For the text-containing cell, return its midpoint in [x, y] coordinate format. 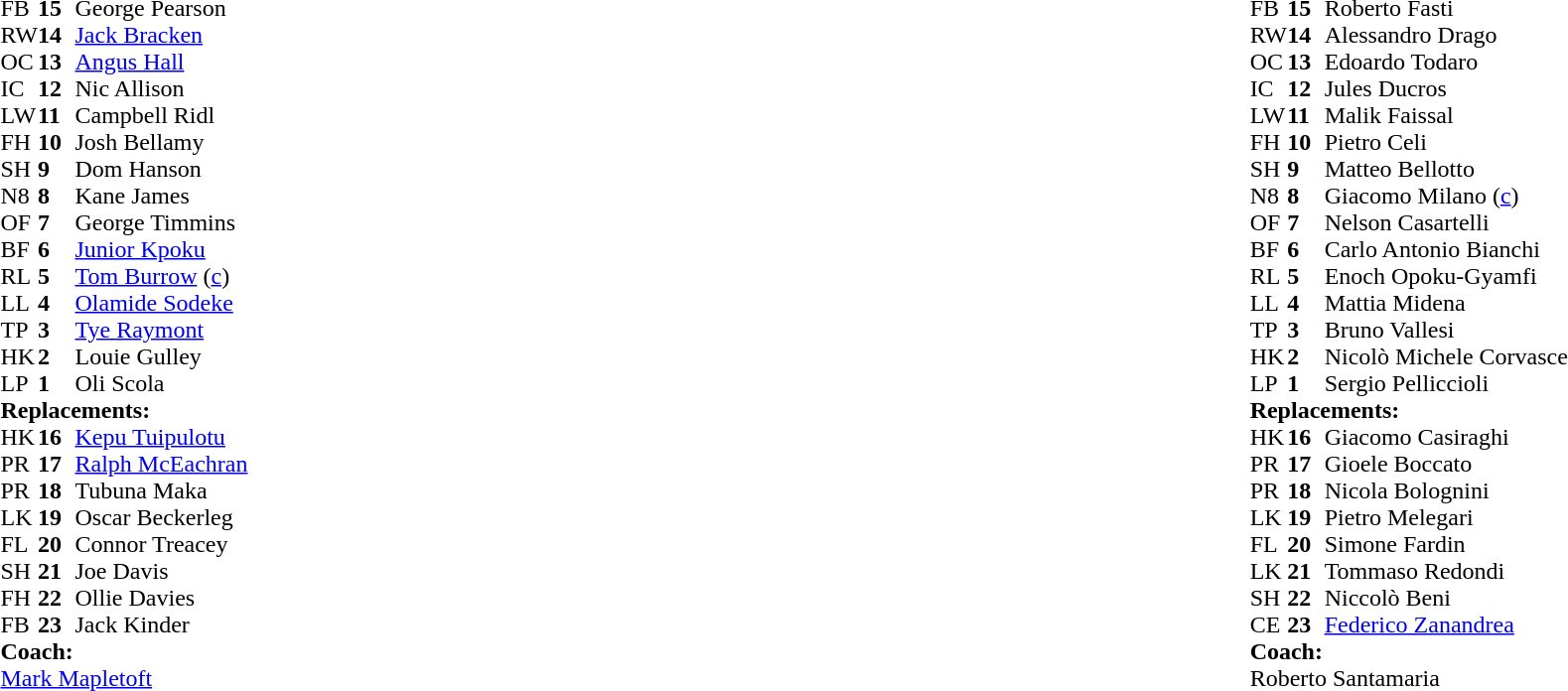
Enoch Opoku-Gyamfi [1446, 276]
Federico Zanandrea [1446, 625]
Jules Ducros [1446, 89]
Nicolò Michele Corvasce [1446, 357]
Tye Raymont [162, 330]
Giacomo Casiraghi [1446, 437]
Oscar Beckerleg [162, 518]
Mattia Midena [1446, 304]
Edoardo Todaro [1446, 62]
Simone Fardin [1446, 544]
Gioele Boccato [1446, 465]
Nic Allison [162, 89]
Tubuna Maka [162, 490]
Kane James [162, 197]
Dom Hanson [162, 169]
Campbell Ridl [162, 115]
Sergio Pelliccioli [1446, 383]
Ralph McEachran [162, 465]
Matteo Bellotto [1446, 169]
Olamide Sodeke [162, 304]
FB [19, 625]
Jack Bracken [162, 36]
Junior Kpoku [162, 250]
George Timmins [162, 222]
Giacomo Milano (c) [1446, 197]
Pietro Melegari [1446, 518]
Angus Hall [162, 62]
Nicola Bolognini [1446, 490]
Ollie Davies [162, 598]
Jack Kinder [162, 625]
Bruno Vallesi [1446, 330]
Connor Treacey [162, 544]
Niccolò Beni [1446, 598]
Tom Burrow (c) [162, 276]
Tommaso Redondi [1446, 572]
Malik Faissal [1446, 115]
Josh Bellamy [162, 143]
Joe Davis [162, 572]
Carlo Antonio Bianchi [1446, 250]
Alessandro Drago [1446, 36]
Pietro Celi [1446, 143]
CE [1269, 625]
Oli Scola [162, 383]
Kepu Tuipulotu [162, 437]
Nelson Casartelli [1446, 222]
Louie Gulley [162, 357]
